Provide the (x, y) coordinate of the cell's center where the given text is located.  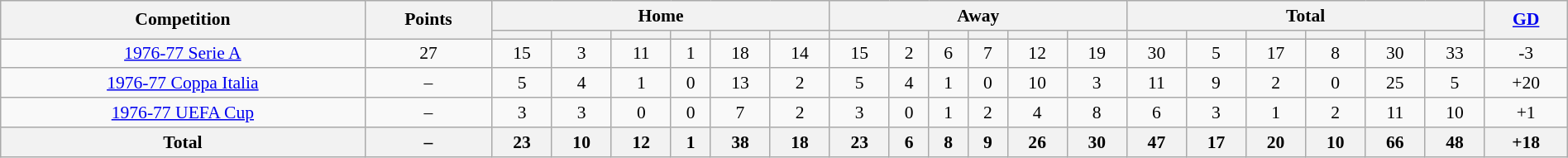
1976-77 UEFA Cup (183, 113)
1976-77 Coppa Italia (183, 83)
+1 (1526, 113)
19 (1097, 53)
Points (428, 20)
33 (1455, 53)
Home (661, 16)
38 (740, 141)
25 (1395, 83)
-3 (1526, 53)
26 (1037, 141)
20 (1276, 141)
13 (740, 83)
Away (978, 16)
47 (1156, 141)
48 (1455, 141)
66 (1395, 141)
14 (800, 53)
+18 (1526, 141)
27 (428, 53)
1976-77 Serie A (183, 53)
Competition (183, 20)
+20 (1526, 83)
GD (1526, 20)
